Search for the cell housing the specified text and yield its (X, Y) center coordinate. 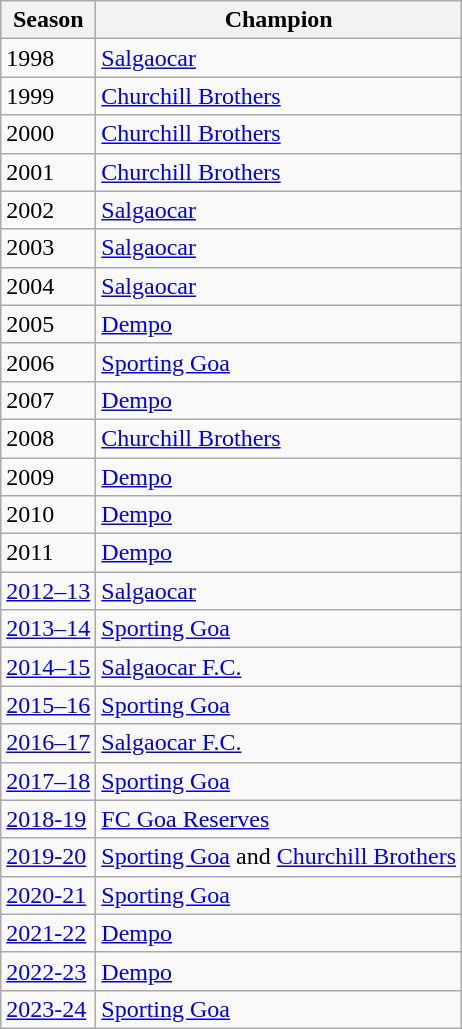
2003 (48, 248)
2004 (48, 286)
2019-20 (48, 857)
2017–18 (48, 781)
2001 (48, 172)
2020-21 (48, 895)
Sporting Goa and Churchill Brothers (279, 857)
2002 (48, 210)
1998 (48, 58)
Season (48, 20)
FC Goa Reserves (279, 819)
2009 (48, 477)
2008 (48, 438)
Champion (279, 20)
2011 (48, 553)
2007 (48, 400)
2018-19 (48, 819)
2013–14 (48, 629)
2014–15 (48, 667)
2012–13 (48, 591)
2006 (48, 362)
1999 (48, 96)
2000 (48, 134)
2015–16 (48, 705)
2005 (48, 324)
2016–17 (48, 743)
2010 (48, 515)
2023-24 (48, 1009)
2022-23 (48, 971)
2021-22 (48, 933)
